Identify which cell holds the provided text, then report its (x, y) central coordinate. 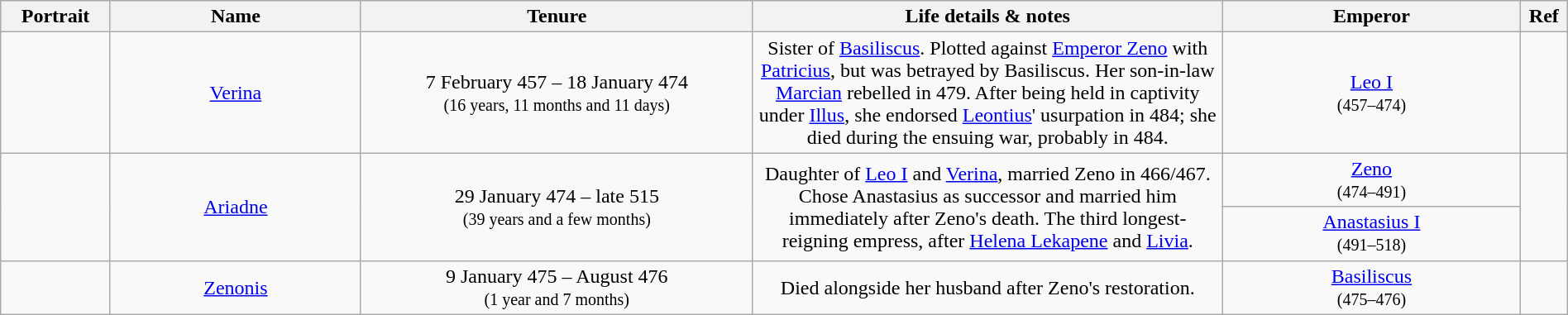
Emperor (1371, 17)
Anastasius I(491–518) (1371, 233)
Portrait (56, 17)
7 February 457 – 18 January 474(16 years, 11 months and 11 days) (557, 93)
Zeno(474–491) (1371, 180)
Verina (235, 93)
29 January 474 – late 515(39 years and a few months) (557, 207)
Ref (1543, 17)
Life details & notes (987, 17)
Basiliscus(475–476) (1371, 288)
Ariadne (235, 207)
Died alongside her husband after Zeno's restoration. (987, 288)
Name (235, 17)
Leo I(457–474) (1371, 93)
Zenonis (235, 288)
9 January 475 – August 476(1 year and 7 months) (557, 288)
Tenure (557, 17)
